Scan for the cell matching the given text and deliver its [x, y] coordinate at center. 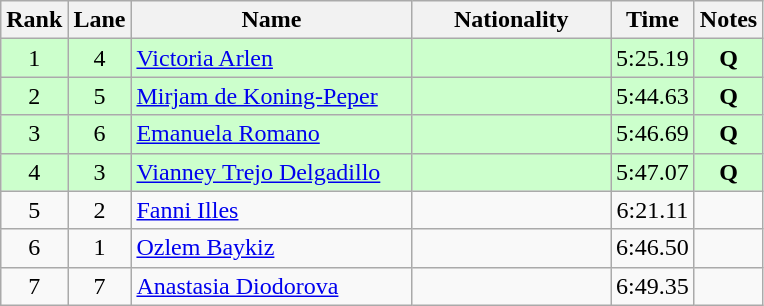
5:46.69 [653, 134]
6:21.11 [653, 210]
5:44.63 [653, 96]
Time [653, 20]
6:49.35 [653, 286]
Ozlem Baykiz [272, 248]
Mirjam de Koning-Peper [272, 96]
Rank [34, 20]
Name [272, 20]
Fanni Illes [272, 210]
Lane [100, 20]
5:25.19 [653, 58]
Nationality [512, 20]
Notes [728, 20]
5:47.07 [653, 172]
6:46.50 [653, 248]
Emanuela Romano [272, 134]
Victoria Arlen [272, 58]
Anastasia Diodorova [272, 286]
Vianney Trejo Delgadillo [272, 172]
